Return (x, y) of the center of cell containing provided text 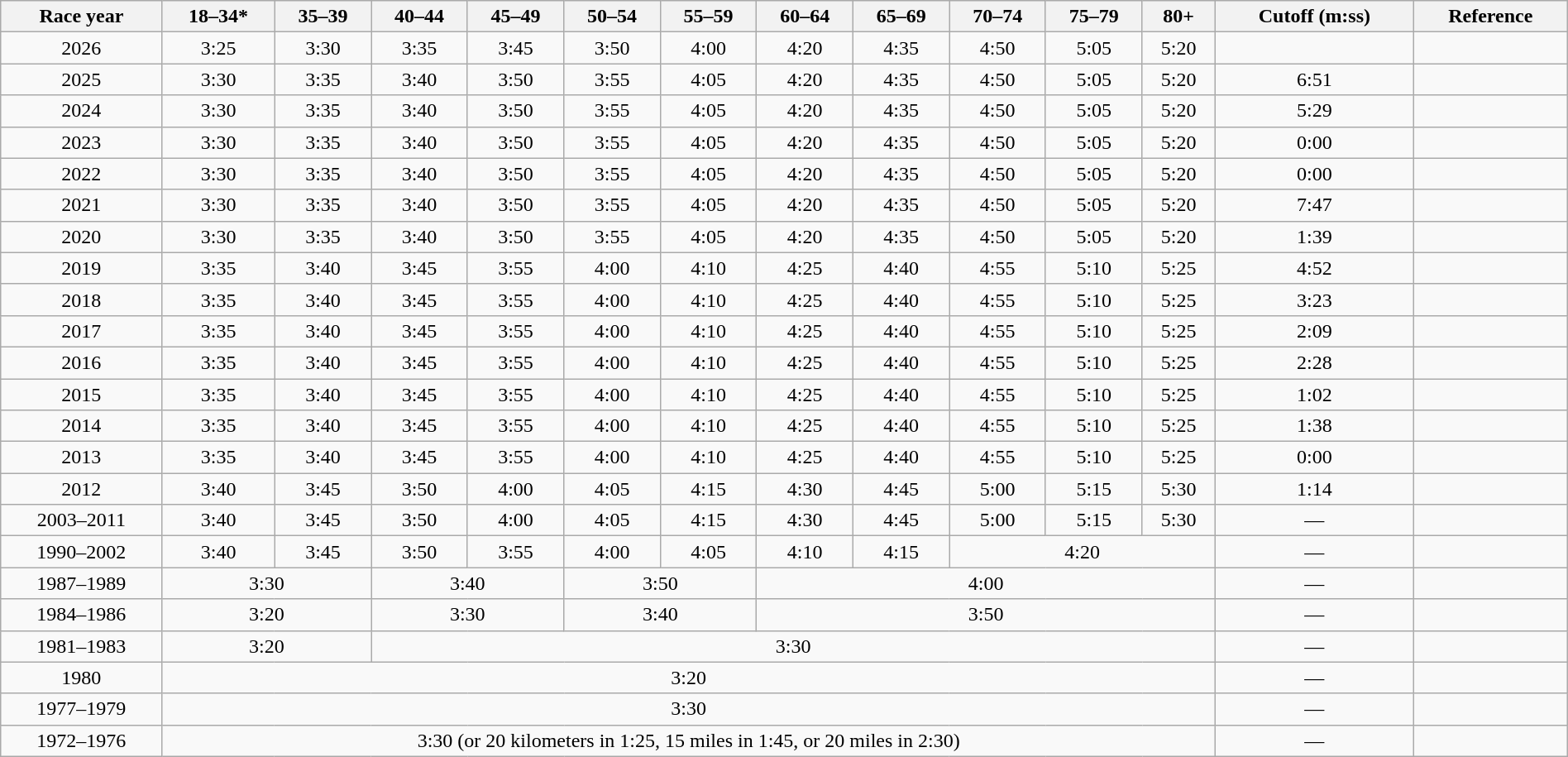
2020 (81, 237)
1987–1989 (81, 583)
Race year (81, 17)
2:28 (1314, 362)
3:30 (or 20 kilometers in 1:25, 15 miles in 1:45, or 20 miles in 2:30) (688, 740)
Reference (1490, 17)
2017 (81, 331)
2012 (81, 489)
7:47 (1314, 205)
2015 (81, 395)
65–69 (901, 17)
70–74 (997, 17)
2016 (81, 362)
40–44 (420, 17)
1:39 (1314, 237)
2:09 (1314, 331)
1990–2002 (81, 552)
55–59 (708, 17)
18–34* (218, 17)
75–79 (1093, 17)
2021 (81, 205)
2022 (81, 174)
2013 (81, 458)
1:38 (1314, 426)
2019 (81, 268)
5:29 (1314, 111)
2018 (81, 299)
50–54 (612, 17)
1972–1976 (81, 740)
2024 (81, 111)
1984–1986 (81, 615)
1977–1979 (81, 709)
3:25 (218, 48)
2025 (81, 79)
2023 (81, 142)
6:51 (1314, 79)
1981–1983 (81, 646)
1980 (81, 678)
3:23 (1314, 299)
2003–2011 (81, 520)
45–49 (516, 17)
Cutoff (m:ss) (1314, 17)
80+ (1178, 17)
4:52 (1314, 268)
2026 (81, 48)
35–39 (323, 17)
1:14 (1314, 489)
1:02 (1314, 395)
60–64 (806, 17)
2014 (81, 426)
